Determine the (X, Y) coordinate at the center of the cell enclosing the given text.  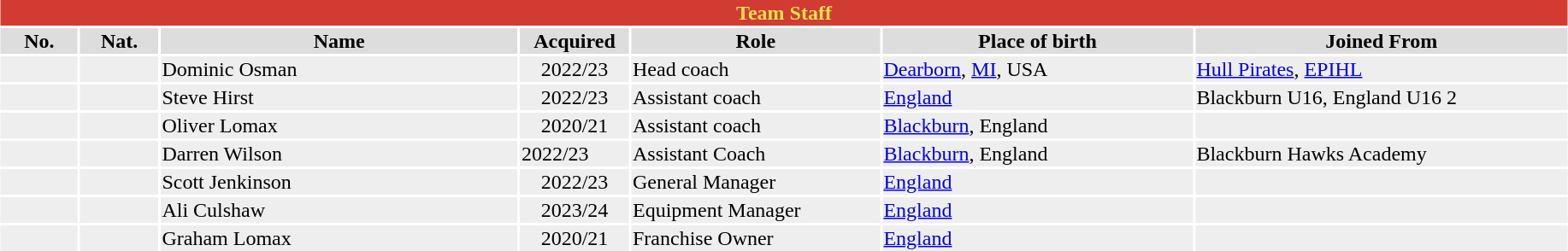
General Manager (755, 182)
Acquired (575, 41)
Oliver Lomax (339, 125)
Head coach (755, 69)
Joined From (1382, 41)
Blackburn U16, England U16 2 (1382, 97)
Ali Culshaw (339, 210)
2023/24 (575, 210)
Darren Wilson (339, 154)
Graham Lomax (339, 238)
Assistant Coach (755, 154)
Dearborn, MI, USA (1038, 69)
Team Staff (783, 13)
No. (39, 41)
Blackburn Hawks Academy (1382, 154)
Franchise Owner (755, 238)
Role (755, 41)
Nat. (120, 41)
Scott Jenkinson (339, 182)
Name (339, 41)
Place of birth (1038, 41)
Equipment Manager (755, 210)
Dominic Osman (339, 69)
Steve Hirst (339, 97)
Hull Pirates, EPIHL (1382, 69)
